Determine the (X, Y) coordinate at the center of the cell enclosing the given text.  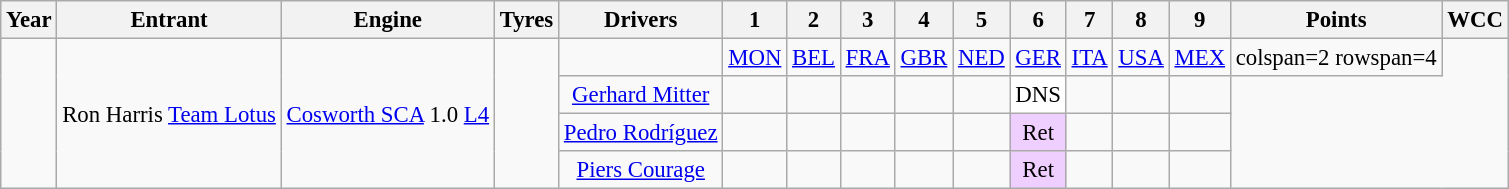
Entrant (169, 20)
DNS (1038, 95)
4 (924, 20)
Engine (388, 20)
Piers Courage (641, 170)
9 (1200, 20)
MEX (1200, 58)
ITA (1090, 58)
3 (868, 20)
USA (1141, 58)
6 (1038, 20)
NED (982, 58)
Gerhard Mitter (641, 95)
1 (755, 20)
7 (1090, 20)
2 (814, 20)
Cosworth SCA 1.0 L4 (388, 114)
Ron Harris Team Lotus (169, 114)
FRA (868, 58)
Points (1336, 20)
Tyres (526, 20)
GBR (924, 58)
Drivers (641, 20)
Pedro Rodríguez (641, 133)
Year (29, 20)
colspan=2 rowspan=4 (1336, 58)
BEL (814, 58)
GER (1038, 58)
8 (1141, 20)
5 (982, 20)
WCC (1475, 20)
MON (755, 58)
